Determine the (X, Y) coordinate at the center of the cell enclosing the given text.  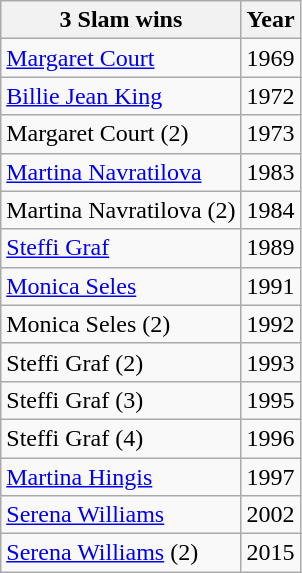
1997 (270, 477)
Year (270, 20)
1991 (270, 286)
1973 (270, 134)
Monica Seles (2) (121, 324)
Serena Williams (121, 515)
3 Slam wins (121, 20)
Steffi Graf (3) (121, 400)
Billie Jean King (121, 96)
Margaret Court (2) (121, 134)
Serena Williams (2) (121, 553)
Martina Navratilova (121, 172)
Monica Seles (121, 286)
1984 (270, 210)
Martina Hingis (121, 477)
1996 (270, 438)
1993 (270, 362)
1972 (270, 96)
Martina Navratilova (2) (121, 210)
Margaret Court (121, 58)
1992 (270, 324)
2002 (270, 515)
1969 (270, 58)
2015 (270, 553)
Steffi Graf (121, 248)
1989 (270, 248)
Steffi Graf (4) (121, 438)
1983 (270, 172)
1995 (270, 400)
Steffi Graf (2) (121, 362)
